Locate the cell with the specified text and output its (X, Y) center coordinate. 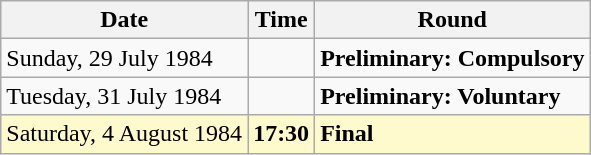
Round (452, 20)
Saturday, 4 August 1984 (124, 134)
Final (452, 134)
Sunday, 29 July 1984 (124, 58)
Date (124, 20)
Time (282, 20)
Preliminary: Voluntary (452, 96)
Preliminary: Compulsory (452, 58)
17:30 (282, 134)
Tuesday, 31 July 1984 (124, 96)
